Output the (x, y) coordinate of the center of the cell containing the given text.  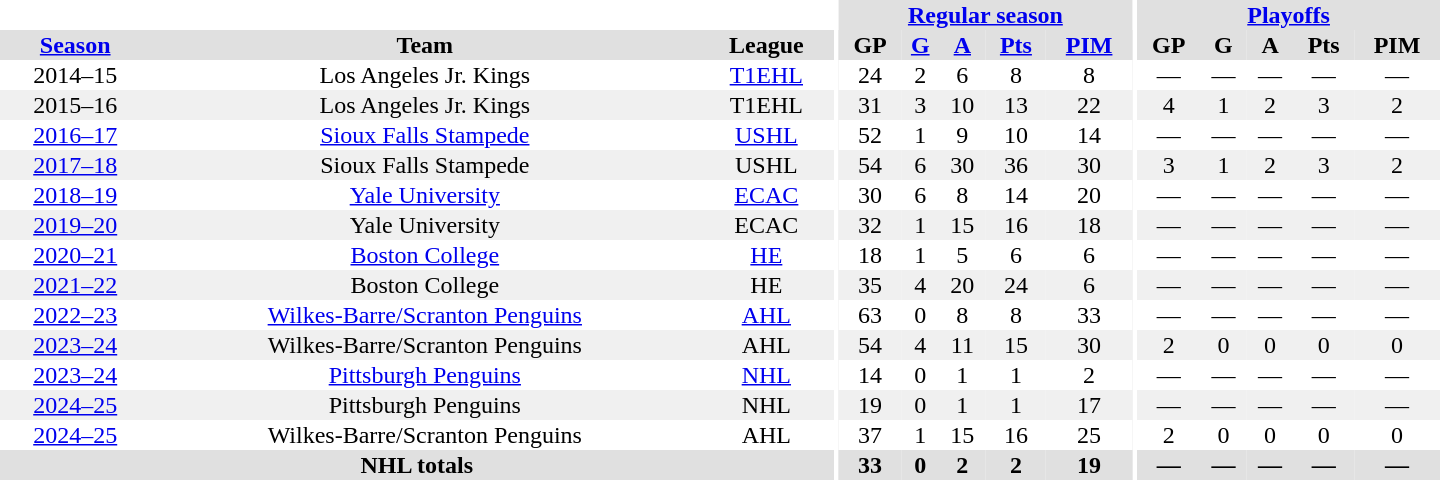
35 (870, 285)
2017–18 (75, 165)
2022–23 (75, 315)
11 (962, 345)
63 (870, 315)
37 (870, 435)
NHL totals (417, 465)
2018–19 (75, 195)
36 (1016, 165)
32 (870, 225)
52 (870, 135)
13 (1016, 105)
2019–20 (75, 225)
League (766, 45)
Season (75, 45)
Team (424, 45)
2015–16 (75, 105)
Regular season (986, 15)
25 (1089, 435)
2014–15 (75, 75)
31 (870, 105)
2020–21 (75, 255)
2016–17 (75, 135)
9 (962, 135)
Playoffs (1288, 15)
5 (962, 255)
17 (1089, 405)
2021–22 (75, 285)
22 (1089, 105)
